Return [X, Y] of the center of cell containing provided text 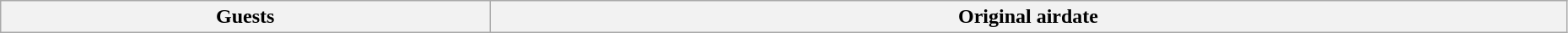
Original airdate [1029, 17]
Guests [245, 17]
